From the cell containing the given text, extract its center point as (X, Y) coordinate. 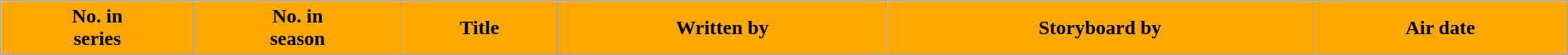
Storyboard by (1100, 28)
Written by (722, 28)
Title (480, 28)
Air date (1441, 28)
No. inseries (98, 28)
No. inseason (298, 28)
